Locate the cell with the specified text and output its (x, y) center coordinate. 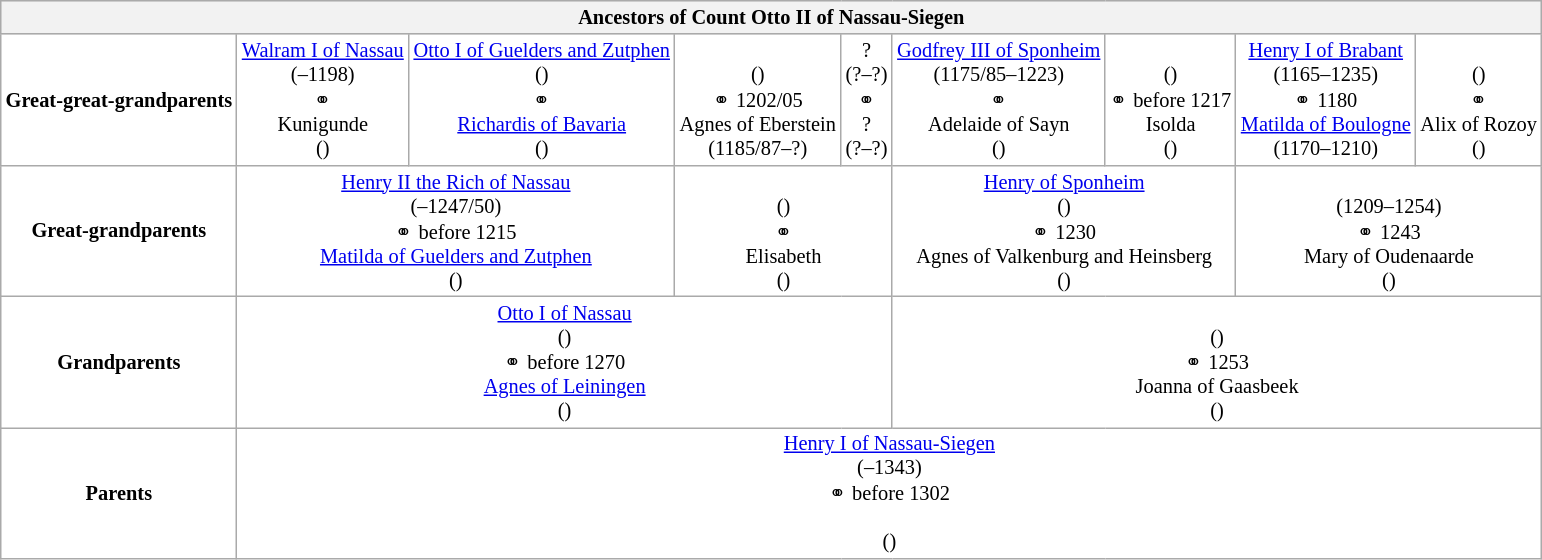
()⚭ 1253Joanna of Gaasbeek() (1217, 362)
Ancestors of Count Otto II of Nassau-Siegen (772, 17)
Great-great-grandparents (119, 100)
?(?–?)⚭?(?–?) (867, 100)
Henry II the Rich of Nassau(–1247/50)⚭ before 1215Matilda of Guelders and Zutphen() (456, 230)
Grandparents (119, 362)
Great-grandparents (119, 230)
()⚭ 1202/05Agnes of Eberstein(1185/87–?) (758, 100)
()⚭Alix of Rozoy() (1479, 100)
()⚭Elisabeth() (784, 230)
Parents (119, 492)
Henry I of Nassau-Siegen(–1343)⚭ before 1302() (890, 492)
Henry of Sponheim()⚭ 1230Agnes of Valkenburg and Heinsberg() (1064, 230)
Godfrey III of Sponheim(1175/85–1223)⚭Adelaide of Sayn() (998, 100)
Walram I of Nassau(–1198)⚭Kunigunde() (323, 100)
Otto I of Nassau()⚭ before 1270Agnes of Leiningen() (564, 362)
()⚭ before 1217Isolda() (1170, 100)
Henry I of Brabant(1165–1235)⚭ 1180Matilda of Boulogne(1170–1210) (1326, 100)
(1209–1254)⚭ 1243Mary of Oudenaarde() (1389, 230)
Otto I of Guelders and Zutphen()⚭ Richardis of Bavaria() (542, 100)
